Return the (X, Y) coordinate for the center point of the cell that contains the specified text.  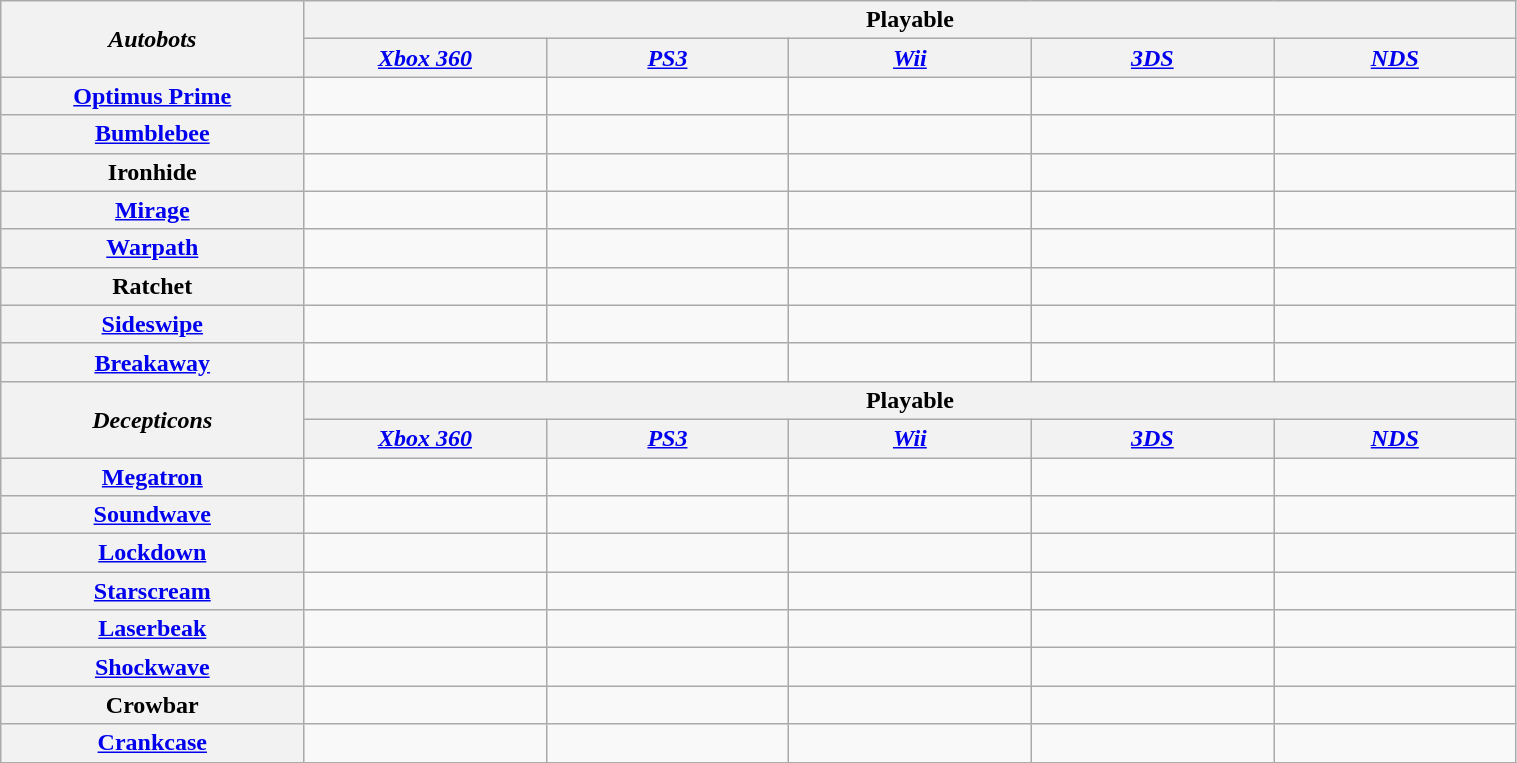
Bumblebee (152, 134)
Lockdown (152, 553)
Warpath (152, 248)
Soundwave (152, 515)
Ironhide (152, 172)
Decepticons (152, 419)
Shockwave (152, 667)
Breakaway (152, 362)
Sideswipe (152, 324)
Crowbar (152, 705)
Laserbeak (152, 629)
Optimus Prime (152, 96)
Mirage (152, 210)
Megatron (152, 477)
Ratchet (152, 286)
Autobots (152, 39)
Crankcase (152, 743)
Starscream (152, 591)
